Detect which cell encompasses the target text, then output its [x, y] center coordinate. 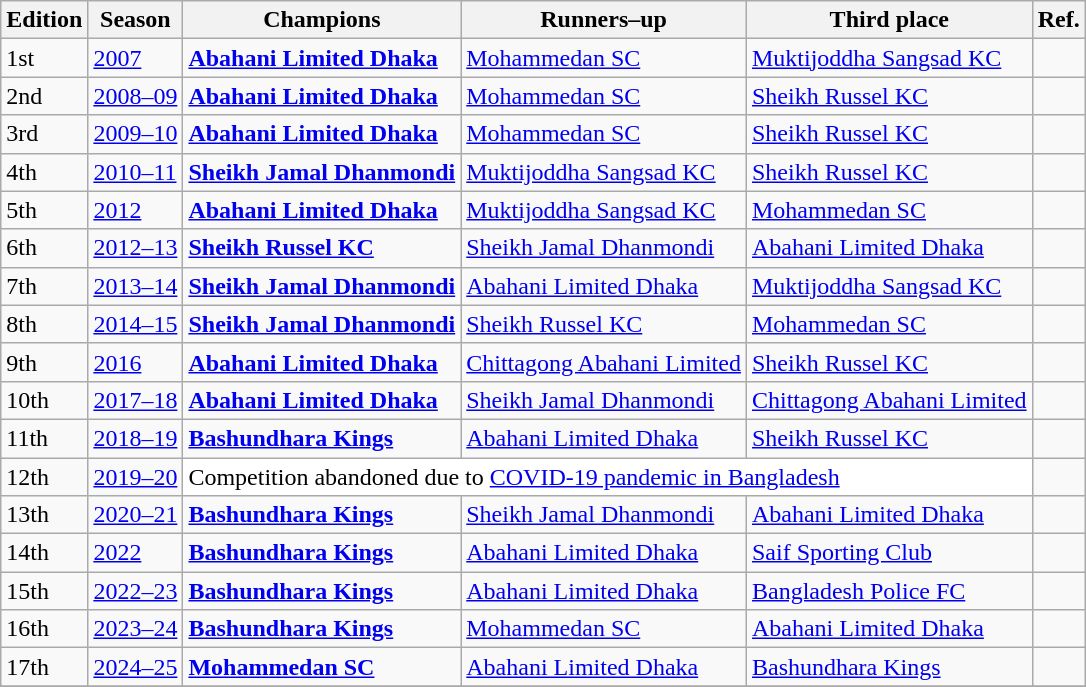
2017–18 [136, 400]
12th [44, 477]
Ref. [1058, 20]
16th [44, 629]
2022 [136, 553]
17th [44, 667]
Saif Sporting Club [889, 553]
2012 [136, 210]
2012–13 [136, 248]
Edition [44, 20]
2010–11 [136, 172]
Runners–up [604, 20]
9th [44, 362]
2013–14 [136, 286]
2023–24 [136, 629]
4th [44, 172]
Season [136, 20]
11th [44, 438]
1st [44, 58]
2009–10 [136, 134]
5th [44, 210]
Bangladesh Police FC [889, 591]
8th [44, 324]
Competition abandoned due to COVID-19 pandemic in Bangladesh [608, 477]
2018–19 [136, 438]
10th [44, 400]
2007 [136, 58]
2016 [136, 362]
14th [44, 553]
Champions [322, 20]
Third place [889, 20]
2022–23 [136, 591]
2024–25 [136, 667]
7th [44, 286]
13th [44, 515]
2nd [44, 96]
6th [44, 248]
2020–21 [136, 515]
2014–15 [136, 324]
2008–09 [136, 96]
2019–20 [136, 477]
3rd [44, 134]
15th [44, 591]
